From the cell containing the given text, extract its center point as (X, Y) coordinate. 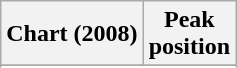
Chart (2008) (72, 34)
Peakposition (189, 34)
